For the text-containing cell, return its midpoint in [x, y] coordinate format. 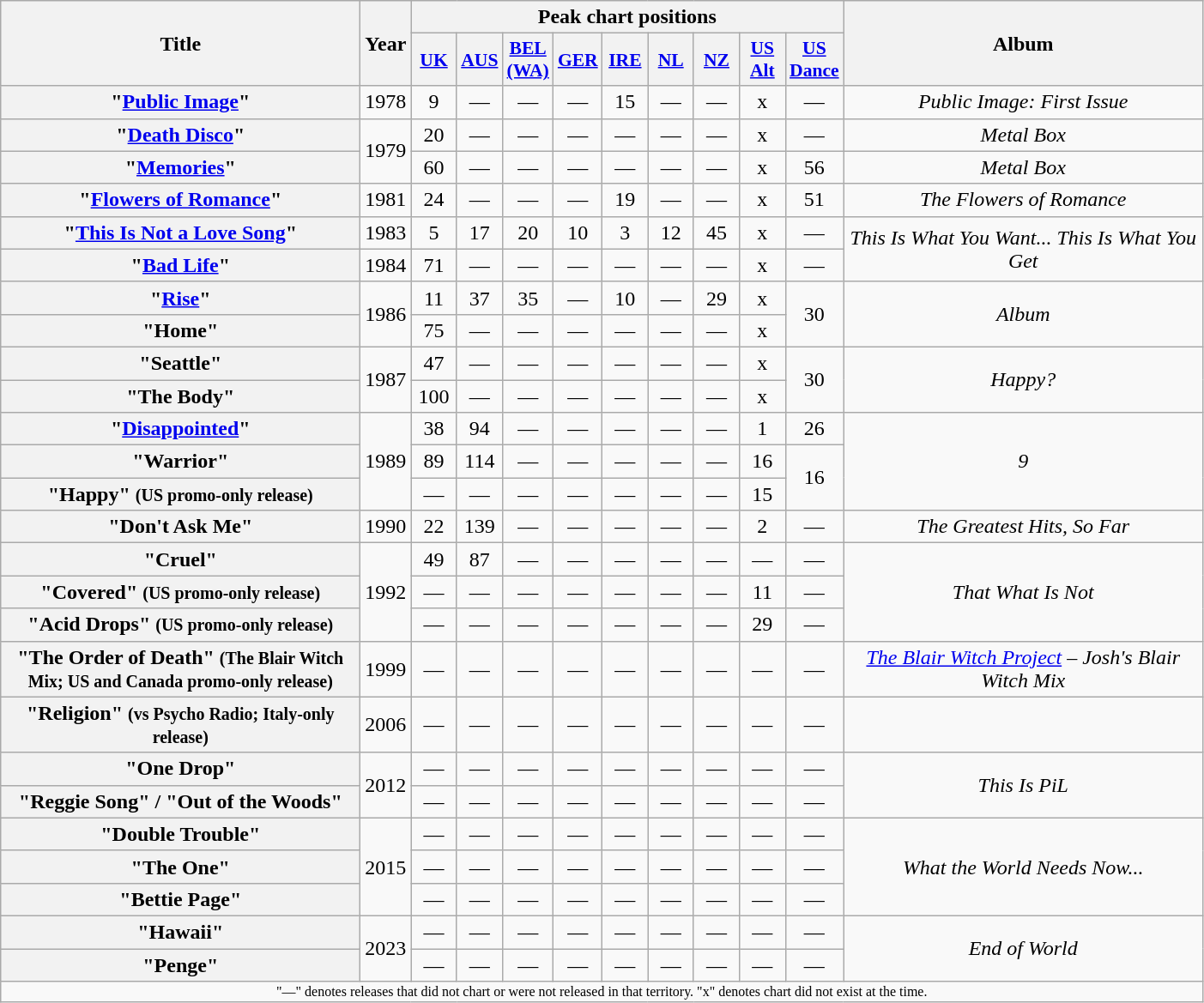
37 [479, 298]
1990 [386, 527]
Public Image: First Issue [1023, 102]
1979 [386, 151]
1981 [386, 200]
1986 [386, 314]
The Flowers of Romance [1023, 200]
"Hawaii" [180, 932]
This Is PiL [1023, 785]
"Death Disco" [180, 135]
"Acid Drops" (US promo-only release) [180, 625]
"The Order of Death" (The Blair Witch Mix; US and Canada promo-only release) [180, 669]
12 [671, 233]
1984 [386, 265]
1978 [386, 102]
26 [814, 429]
IRE [625, 60]
GER [578, 60]
"Double Trouble" [180, 834]
1989 [386, 462]
56 [814, 167]
75 [434, 330]
What the World Needs Now... [1023, 867]
47 [434, 363]
Year [386, 43]
The Greatest Hits, So Far [1023, 527]
"Warrior" [180, 462]
"Don't Ask Me" [180, 527]
Peak chart positions [627, 17]
1999 [386, 669]
2 [762, 527]
US Dance [814, 60]
"Reggie Song" / "Out of the Woods" [180, 801]
1987 [386, 379]
End of World [1023, 948]
UK [434, 60]
100 [434, 396]
"This Is Not a Love Song" [180, 233]
38 [434, 429]
1983 [386, 233]
NZ [716, 60]
"One Drop" [180, 769]
89 [434, 462]
BEL(WA) [529, 60]
NL [671, 60]
60 [434, 167]
"Bettie Page" [180, 899]
94 [479, 429]
49 [434, 559]
139 [479, 527]
2015 [386, 867]
"Penge" [180, 965]
US Alt [762, 60]
3 [625, 233]
"—" denotes releases that did not chart or were not released in that territory. "x" denotes chart did not exist at the time. [602, 992]
1 [762, 429]
"Bad Life" [180, 265]
The Blair Witch Project – Josh's Blair Witch Mix [1023, 669]
"The Body" [180, 396]
"Seattle" [180, 363]
35 [529, 298]
Title [180, 43]
2006 [386, 724]
24 [434, 200]
"Public Image" [180, 102]
This Is What You Want... This Is What You Get [1023, 249]
"Flowers of Romance" [180, 200]
71 [434, 265]
51 [814, 200]
87 [479, 559]
2012 [386, 785]
"Happy" (US promo-only release) [180, 494]
"Home" [180, 330]
"The One" [180, 867]
Happy? [1023, 379]
"Religion" (vs Psycho Radio; Italy-only release) [180, 724]
"Disappointed" [180, 429]
114 [479, 462]
1992 [386, 592]
45 [716, 233]
22 [434, 527]
"Covered" (US promo-only release) [180, 592]
5 [434, 233]
That What Is Not [1023, 592]
17 [479, 233]
"Rise" [180, 298]
2023 [386, 948]
"Memories" [180, 167]
AUS [479, 60]
19 [625, 200]
"Cruel" [180, 559]
